Capture the cell that displays the provided text and extract its [x, y] central coordinate. 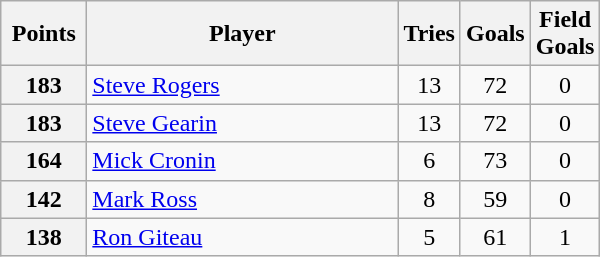
1 [565, 237]
6 [430, 161]
164 [44, 161]
138 [44, 237]
59 [495, 199]
142 [44, 199]
Steve Rogers [242, 85]
Field Goals [565, 34]
Points [44, 34]
Steve Gearin [242, 123]
5 [430, 237]
Player [242, 34]
Mark Ross [242, 199]
61 [495, 237]
Ron Giteau [242, 237]
8 [430, 199]
Tries [430, 34]
73 [495, 161]
Goals [495, 34]
Mick Cronin [242, 161]
